Return [x, y] of the center of cell containing provided text 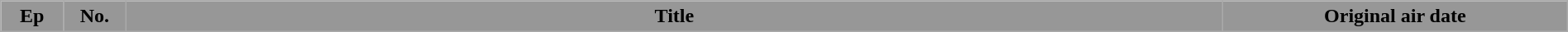
Title [674, 16]
Original air date [1394, 16]
No. [95, 16]
Ep [32, 16]
